Provide the [x, y] coordinate of the cell's center where the given text is located.  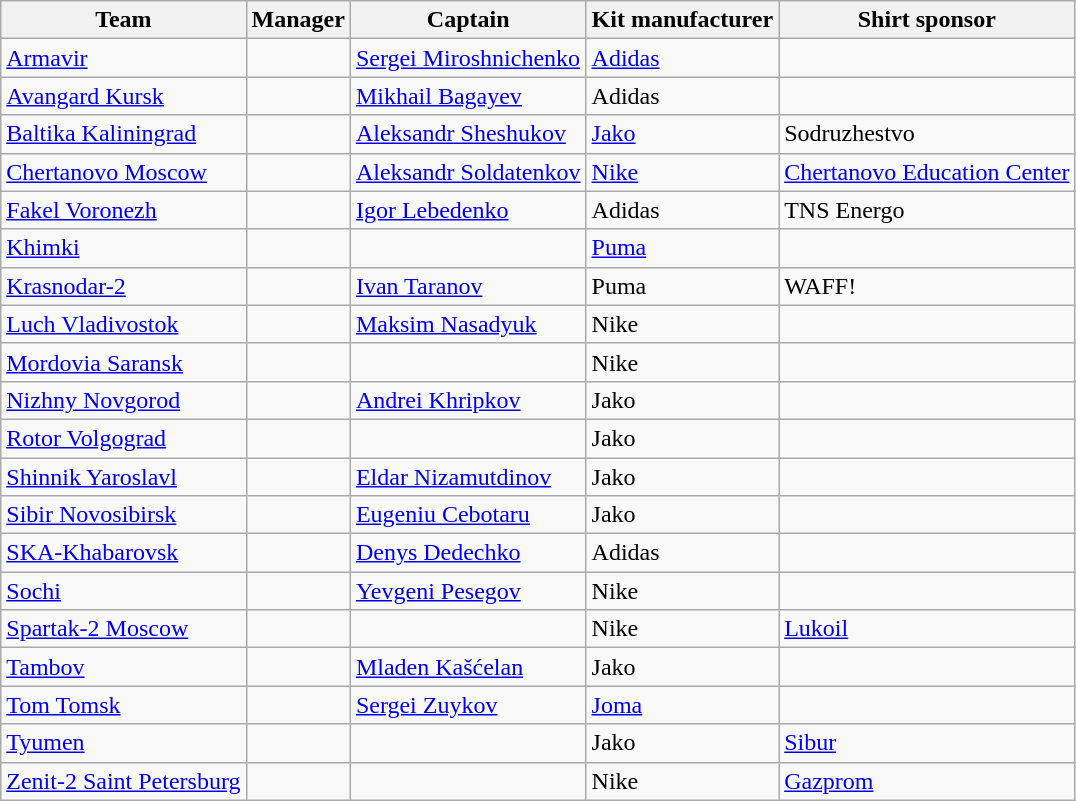
Maksim Nasadyuk [468, 324]
Denys Dedechko [468, 553]
Avangard Kursk [124, 96]
Gazprom [927, 781]
Sergei Miroshnichenko [468, 58]
Chertanovo Moscow [124, 172]
Aleksandr Soldatenkov [468, 172]
Team [124, 20]
Khimki [124, 248]
Mordovia Saransk [124, 362]
Manager [298, 20]
Luch Vladivostok [124, 324]
Kit manufacturer [682, 20]
Tom Tomsk [124, 705]
Sodruzhestvo [927, 134]
Armavir [124, 58]
Sibur [927, 743]
Eugeniu Cebotaru [468, 515]
TNS Energo [927, 210]
Fakel Voronezh [124, 210]
Aleksandr Sheshukov [468, 134]
Sergei Zuykov [468, 705]
Krasnodar-2 [124, 286]
Tambov [124, 667]
Spartak-2 Moscow [124, 629]
Mladen Kašćelan [468, 667]
Sochi [124, 591]
Eldar Nizamutdinov [468, 477]
Andrei Khripkov [468, 400]
Baltika Kaliningrad [124, 134]
Joma [682, 705]
Tyumen [124, 743]
Chertanovo Education Center [927, 172]
Igor Lebedenko [468, 210]
Zenit-2 Saint Petersburg [124, 781]
Shirt sponsor [927, 20]
Nizhny Novgorod [124, 400]
Captain [468, 20]
WAFF! [927, 286]
Yevgeni Pesegov [468, 591]
Ivan Taranov [468, 286]
Mikhail Bagayev [468, 96]
Sibir Novosibirsk [124, 515]
SKA-Khabarovsk [124, 553]
Lukoil [927, 629]
Rotor Volgograd [124, 438]
Shinnik Yaroslavl [124, 477]
